Detect which cell encompasses the target text, then output its (x, y) center coordinate. 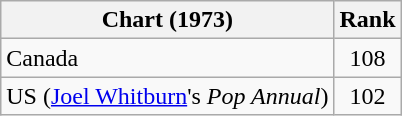
108 (368, 58)
US (Joel Whitburn's Pop Annual) (168, 96)
Rank (368, 20)
102 (368, 96)
Chart (1973) (168, 20)
Canada (168, 58)
